Detect which cell encompasses the target text, then output its [X, Y] center coordinate. 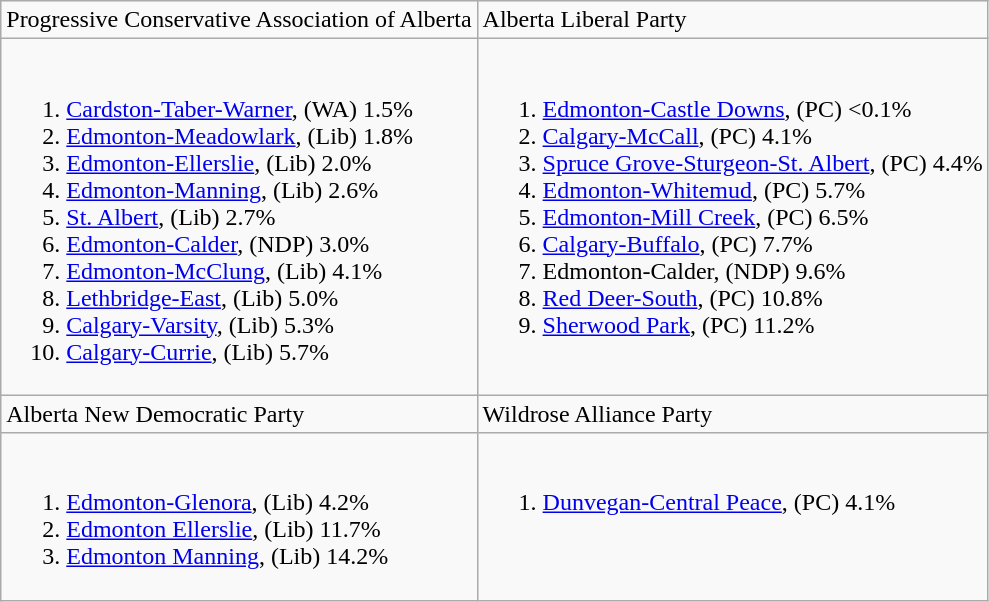
Alberta New Democratic Party [239, 414]
Wildrose Alliance Party [732, 414]
Dunvegan-Central Peace, (PC) 4.1% [732, 516]
Alberta Liberal Party [732, 20]
Edmonton-Glenora, (Lib) 4.2%Edmonton Ellerslie, (Lib) 11.7%Edmonton Manning, (Lib) 14.2% [239, 516]
Progressive Conservative Association of Alberta [239, 20]
